Determine the [X, Y] coordinate at the center of the cell enclosing the given text.  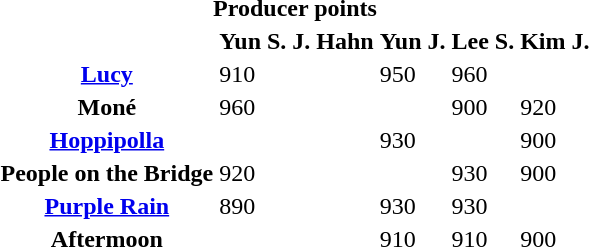
910 [253, 74]
890 [253, 206]
920 [253, 173]
950 [412, 74]
Yun S. [253, 41]
900 [483, 107]
J. Hahn [333, 41]
Yun J. [412, 41]
Lee S. [483, 41]
